From the cell containing the given text, extract its center point as (x, y) coordinate. 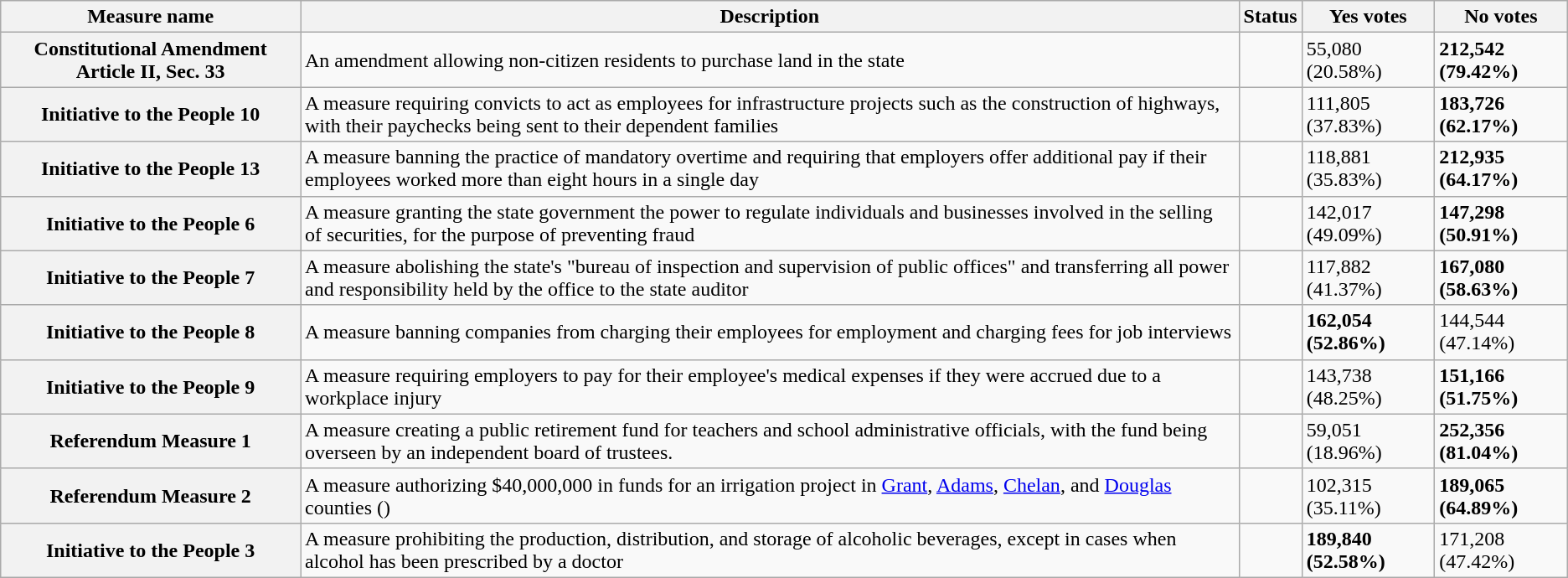
118,881 (35.83%) (1369, 169)
A measure requiring employers to pay for their employee's medical expenses if they were accrued due to a workplace injury (769, 387)
Initiative to the People 13 (151, 169)
Yes votes (1369, 17)
102,315 (35.11%) (1369, 496)
144,544 (47.14%) (1501, 332)
212,935 (64.17%) (1501, 169)
Initiative to the People 7 (151, 278)
An amendment allowing non-citizen residents to purchase land in the state (769, 60)
171,208 (47.42%) (1501, 550)
189,065 (64.89%) (1501, 496)
Constitutional Amendment Article II, Sec. 33 (151, 60)
Initiative to the People 8 (151, 332)
252,356 (81.04%) (1501, 441)
Referendum Measure 2 (151, 496)
167,080 (58.63%) (1501, 278)
Initiative to the People 3 (151, 550)
59,051 (18.96%) (1369, 441)
55,080 (20.58%) (1369, 60)
143,738 (48.25%) (1369, 387)
A measure banning companies from charging their employees for employment and charging fees for job interviews (769, 332)
A measure authorizing $40,000,000 in funds for an irrigation project in Grant, Adams, Chelan, and Douglas counties () (769, 496)
147,298 (50.91%) (1501, 223)
No votes (1501, 17)
Description (769, 17)
151,166 (51.75%) (1501, 387)
117,882 (41.37%) (1369, 278)
Status (1270, 17)
212,542 (79.42%) (1501, 60)
142,017 (49.09%) (1369, 223)
162,054 (52.86%) (1369, 332)
A measure prohibiting the production, distribution, and storage of alcoholic beverages, except in cases when alcohol has been prescribed by a doctor (769, 550)
Referendum Measure 1 (151, 441)
Measure name (151, 17)
Initiative to the People 10 (151, 114)
111,805 (37.83%) (1369, 114)
189,840 (52.58%) (1369, 550)
Initiative to the People 6 (151, 223)
183,726 (62.17%) (1501, 114)
Initiative to the People 9 (151, 387)
